Search for the cell housing the specified text and yield its [x, y] center coordinate. 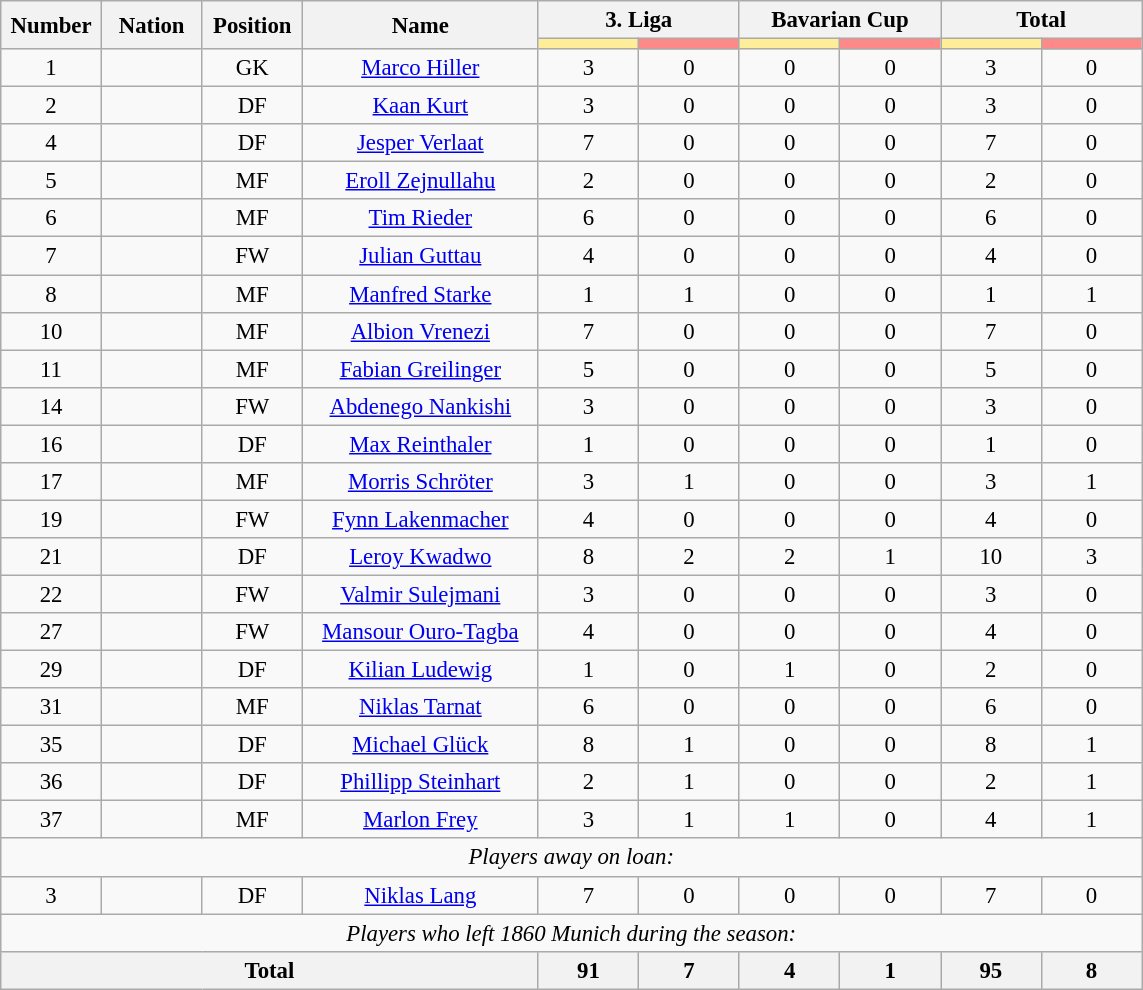
27 [52, 632]
22 [52, 594]
21 [52, 557]
95 [990, 970]
Max Reinthaler [421, 444]
Leroy Kwadwo [421, 557]
Players who left 1860 Munich during the season: [572, 933]
Tim Rieder [421, 219]
Name [421, 25]
Fabian Greilinger [421, 369]
Manfred Starke [421, 294]
Position [252, 25]
Eroll Zejnullahu [421, 181]
17 [52, 482]
36 [52, 782]
Bavarian Cup [840, 20]
Valmir Sulejmani [421, 594]
Niklas Lang [421, 895]
Number [52, 25]
16 [52, 444]
Morris Schröter [421, 482]
Niklas Tarnat [421, 707]
Julian Guttau [421, 256]
Kaan Kurt [421, 106]
Fynn Lakenmacher [421, 519]
Nation [152, 25]
Jesper Verlaat [421, 143]
11 [52, 369]
Players away on loan: [572, 858]
Albion Vrenezi [421, 331]
Marco Hiller [421, 68]
Phillipp Steinhart [421, 782]
Abdenego Nankishi [421, 406]
91 [588, 970]
14 [52, 406]
29 [52, 670]
19 [52, 519]
Kilian Ludewig [421, 670]
Michael Glück [421, 745]
35 [52, 745]
37 [52, 820]
Marlon Frey [421, 820]
3. Liga [638, 20]
GK [252, 68]
31 [52, 707]
Mansour Ouro-Tagba [421, 632]
